Identify which cell holds the provided text, then report its (X, Y) central coordinate. 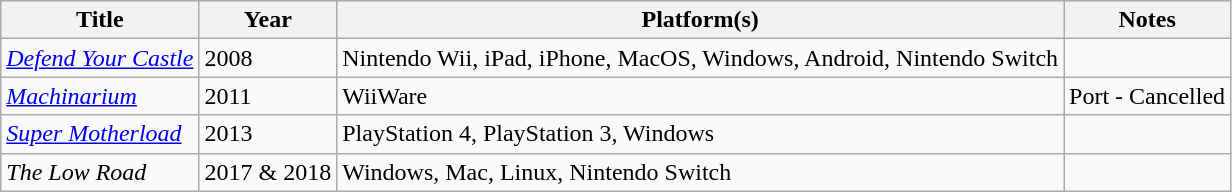
Defend Your Castle (100, 58)
2008 (268, 58)
Year (268, 20)
2013 (268, 134)
Super Motherload (100, 134)
Notes (1148, 20)
Nintendo Wii, iPad, iPhone, MacOS, Windows, Android, Nintendo Switch (700, 58)
Windows, Mac, Linux, Nintendo Switch (700, 172)
2017 & 2018 (268, 172)
The Low Road (100, 172)
Platform(s) (700, 20)
2011 (268, 96)
Machinarium (100, 96)
Title (100, 20)
WiiWare (700, 96)
Port - Cancelled (1148, 96)
PlayStation 4, PlayStation 3, Windows (700, 134)
